Return the [X, Y] coordinate for the center point of the cell that contains the specified text.  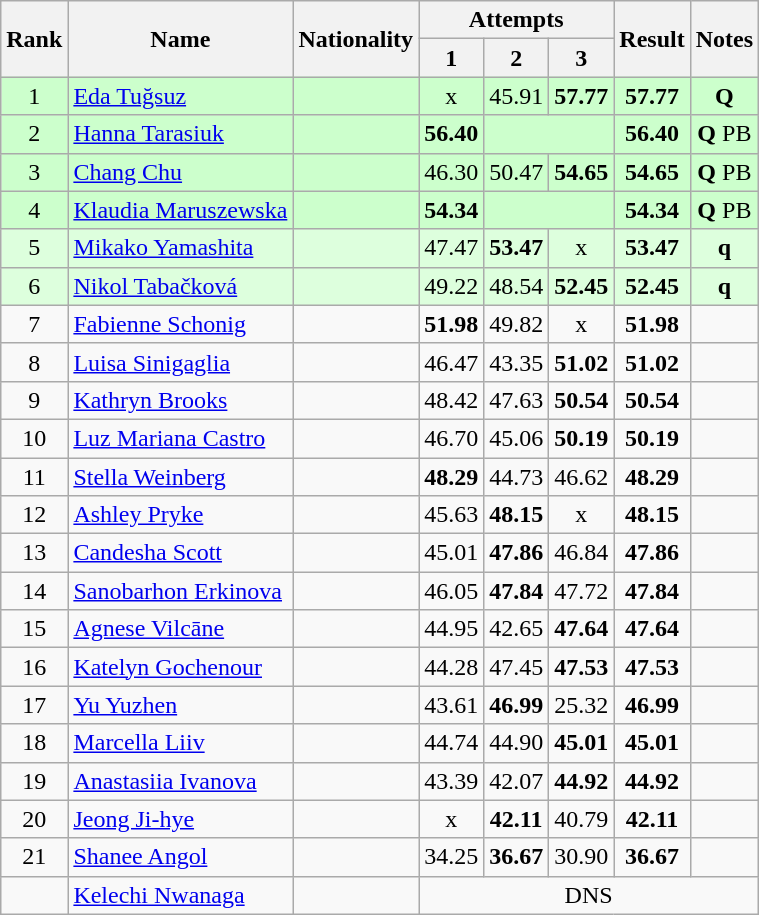
43.39 [452, 781]
47.45 [516, 667]
9 [34, 400]
Attempts [516, 20]
46.30 [452, 172]
Eda Tuğsuz [180, 96]
Ashley Pryke [180, 515]
Luisa Sinigaglia [180, 362]
Stella Weinberg [180, 477]
Chang Chu [180, 172]
45.63 [452, 515]
Klaudia Maruszewska [180, 210]
4 [34, 210]
11 [34, 477]
Result [652, 39]
34.25 [452, 857]
45.91 [516, 96]
43.61 [452, 705]
Rank [34, 39]
Anastasiia Ivanova [180, 781]
46.05 [452, 591]
44.73 [516, 477]
Mikako Yamashita [180, 248]
Shanee Angol [180, 857]
14 [34, 591]
48.54 [516, 286]
47.72 [582, 591]
5 [34, 248]
Candesha Scott [180, 553]
Katelyn Gochenour [180, 667]
30.90 [582, 857]
Notes [724, 39]
Agnese Vilcāne [180, 629]
Kathryn Brooks [180, 400]
47.47 [452, 248]
Yu Yuzhen [180, 705]
50.47 [516, 172]
Q [724, 96]
Nationality [356, 39]
12 [34, 515]
19 [34, 781]
13 [34, 553]
44.28 [452, 667]
48.42 [452, 400]
16 [34, 667]
Nikol Tabačková [180, 286]
46.47 [452, 362]
40.79 [582, 819]
46.84 [582, 553]
10 [34, 438]
47.63 [516, 400]
44.74 [452, 743]
DNS [589, 895]
Name [180, 39]
20 [34, 819]
Luz Mariana Castro [180, 438]
17 [34, 705]
42.65 [516, 629]
8 [34, 362]
21 [34, 857]
6 [34, 286]
42.07 [516, 781]
Kelechi Nwanaga [180, 895]
44.95 [452, 629]
Hanna Tarasiuk [180, 134]
43.35 [516, 362]
44.90 [516, 743]
18 [34, 743]
49.82 [516, 324]
15 [34, 629]
7 [34, 324]
Fabienne Schonig [180, 324]
25.32 [582, 705]
45.06 [516, 438]
49.22 [452, 286]
46.62 [582, 477]
Jeong Ji-hye [180, 819]
46.70 [452, 438]
Sanobarhon Erkinova [180, 591]
Marcella Liiv [180, 743]
